Capture the cell that displays the provided text and extract its (x, y) central coordinate. 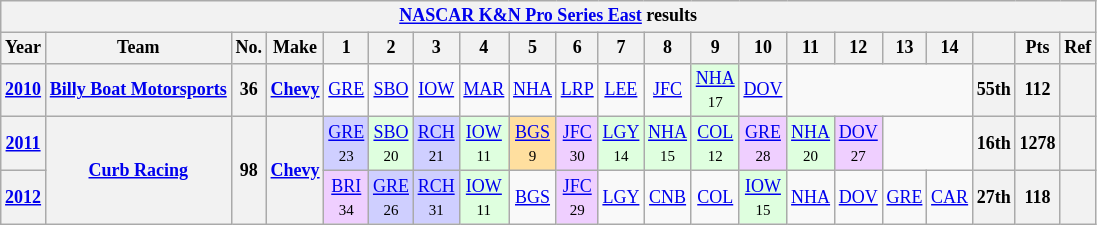
3 (436, 48)
No. (248, 48)
JFC29 (577, 197)
RCH31 (436, 197)
Pts (1038, 48)
CNB (668, 197)
12 (858, 48)
6 (577, 48)
MAR (484, 90)
BRI34 (346, 197)
JFC30 (577, 144)
NHA15 (668, 144)
LRP (577, 90)
Curb Racing (138, 170)
9 (715, 48)
5 (533, 48)
1 (346, 48)
GRE28 (763, 144)
55th (994, 90)
Billy Boat Motorsports (138, 90)
112 (1038, 90)
LGY14 (621, 144)
16th (994, 144)
2012 (24, 197)
98 (248, 170)
NASCAR K&N Pro Series East results (548, 16)
1278 (1038, 144)
Ref (1078, 48)
10 (763, 48)
IOW15 (763, 197)
13 (904, 48)
Year (24, 48)
2 (392, 48)
JFC (668, 90)
DOV27 (858, 144)
NHA17 (715, 90)
4 (484, 48)
2010 (24, 90)
SBO (392, 90)
COL (715, 197)
Team (138, 48)
NHA20 (811, 144)
COL12 (715, 144)
Make (295, 48)
7 (621, 48)
27th (994, 197)
118 (1038, 197)
LGY (621, 197)
BGS (533, 197)
LEE (621, 90)
GRE26 (392, 197)
2011 (24, 144)
SBO20 (392, 144)
GRE23 (346, 144)
36 (248, 90)
14 (950, 48)
CAR (950, 197)
8 (668, 48)
IOW (436, 90)
11 (811, 48)
BGS9 (533, 144)
RCH21 (436, 144)
